Capture the cell that displays the provided text and extract its (X, Y) central coordinate. 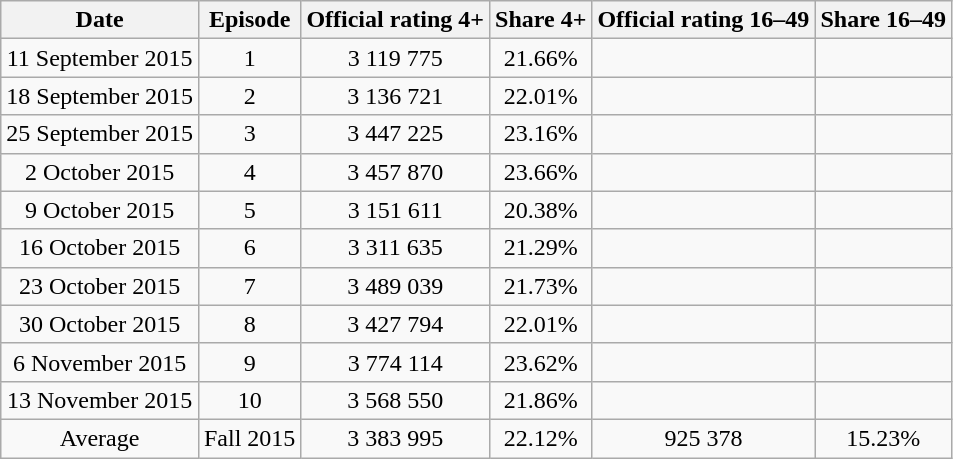
11 September 2015 (100, 58)
4 (249, 172)
Average (100, 438)
21.86% (541, 400)
3 457 870 (396, 172)
Official rating 4+ (396, 20)
Date (100, 20)
3 136 721 (396, 96)
3 489 039 (396, 286)
2 (249, 96)
23.62% (541, 362)
7 (249, 286)
10 (249, 400)
Episode (249, 20)
Official rating 16–49 (704, 20)
23.66% (541, 172)
5 (249, 210)
3 447 225 (396, 134)
925 378 (704, 438)
3 151 611 (396, 210)
16 October 2015 (100, 248)
Share 4+ (541, 20)
20.38% (541, 210)
21.73% (541, 286)
15.23% (884, 438)
22.12% (541, 438)
1 (249, 58)
3 568 550 (396, 400)
23.16% (541, 134)
8 (249, 324)
Share 16–49 (884, 20)
6 (249, 248)
18 September 2015 (100, 96)
3 311 635 (396, 248)
Fall 2015 (249, 438)
21.66% (541, 58)
25 September 2015 (100, 134)
23 October 2015 (100, 286)
3 774 114 (396, 362)
9 (249, 362)
2 October 2015 (100, 172)
3 (249, 134)
6 November 2015 (100, 362)
30 October 2015 (100, 324)
3 383 995 (396, 438)
3 119 775 (396, 58)
21.29% (541, 248)
13 November 2015 (100, 400)
3 427 794 (396, 324)
9 October 2015 (100, 210)
